Extract the (X, Y) coordinate from the center of the cell holding the provided text.  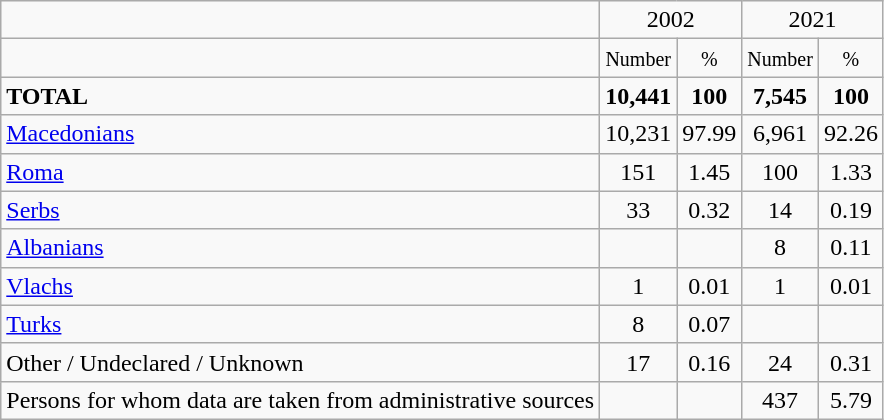
5.79 (850, 400)
92.26 (850, 134)
Macedonians (300, 134)
0.32 (710, 210)
Persons for whom data are taken from administrative sources (300, 400)
10,231 (638, 134)
437 (780, 400)
33 (638, 210)
0.31 (850, 362)
17 (638, 362)
0.19 (850, 210)
14 (780, 210)
1.33 (850, 172)
24 (780, 362)
97.99 (710, 134)
10,441 (638, 96)
1.45 (710, 172)
Albanians (300, 248)
7,545 (780, 96)
Vlachs (300, 286)
0.11 (850, 248)
Turks (300, 324)
TOTAL (300, 96)
0.16 (710, 362)
2002 (671, 20)
Serbs (300, 210)
6,961 (780, 134)
151 (638, 172)
Roma (300, 172)
2021 (813, 20)
Other / Undeclared / Unknown (300, 362)
0.07 (710, 324)
